Output the (x, y) coordinate of the center of the cell containing the given text.  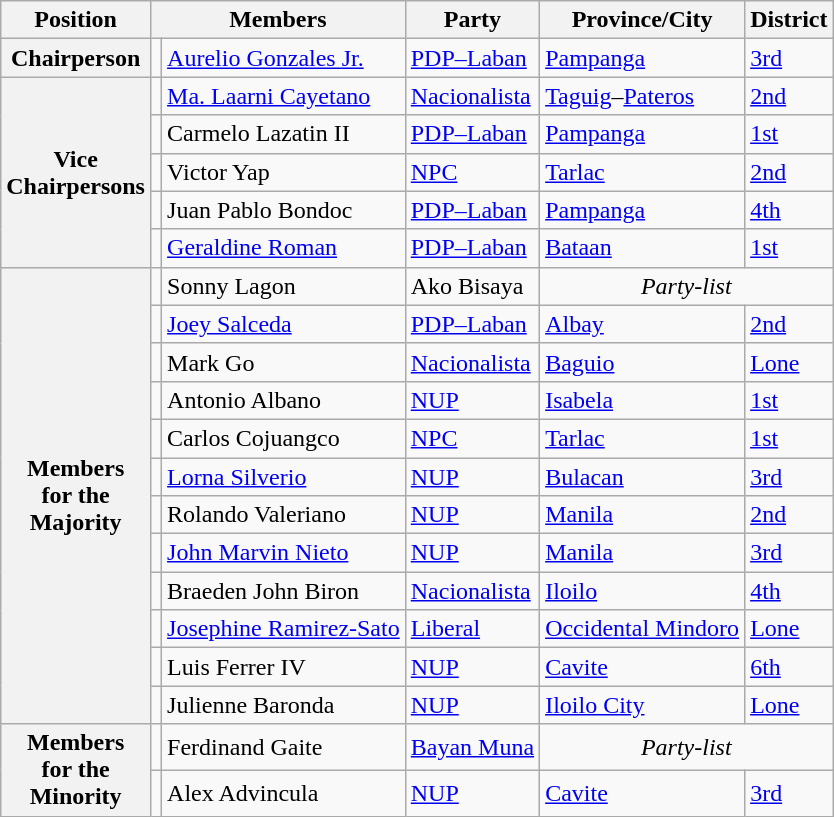
Bataan (642, 248)
Carmelo Lazatin II (284, 134)
Geraldine Roman (284, 248)
Taguig–Pateros (642, 96)
Members (278, 20)
Iloilo City (642, 705)
Chairperson (76, 58)
Antonio Albano (284, 400)
Liberal (472, 629)
Julienne Baronda (284, 705)
Isabela (642, 400)
Carlos Cojuangco (284, 438)
Mark Go (284, 362)
Aurelio Gonzales Jr. (284, 58)
Iloilo (642, 591)
Joey Salceda (284, 324)
Party (472, 20)
Josephine Ramirez-Sato (284, 629)
Bulacan (642, 477)
Baguio (642, 362)
Position (76, 20)
ViceChairpersons (76, 172)
Luis Ferrer IV (284, 667)
Bayan Muna (472, 747)
Lorna Silverio (284, 477)
District (789, 20)
Sonny Lagon (284, 286)
6th (789, 667)
Ferdinand Gaite (284, 747)
Occidental Mindoro (642, 629)
Albay (642, 324)
Ako Bisaya (472, 286)
Province/City (642, 20)
Rolando Valeriano (284, 515)
Juan Pablo Bondoc (284, 210)
Membersfor theMajority (76, 496)
Braeden John Biron (284, 591)
Ma. Laarni Cayetano (284, 96)
Membersfor theMinority (76, 770)
John Marvin Nieto (284, 553)
Alex Advincula (284, 793)
Victor Yap (284, 172)
